Identify which cell holds the provided text, then report its (x, y) central coordinate. 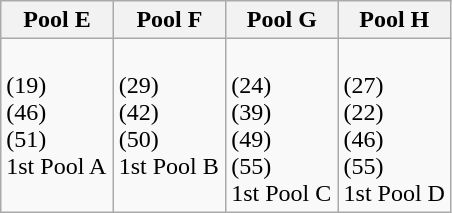
Pool E (57, 20)
Pool F (169, 20)
Pool H (394, 20)
(24) (39) (49) (55) 1st Pool C (282, 126)
(19) (46) (51) 1st Pool A (57, 126)
(27) (22) (46) (55) 1st Pool D (394, 126)
Pool G (282, 20)
(29) (42) (50) 1st Pool B (169, 126)
